Extract the (x, y) coordinate from the center of the cell holding the provided text.  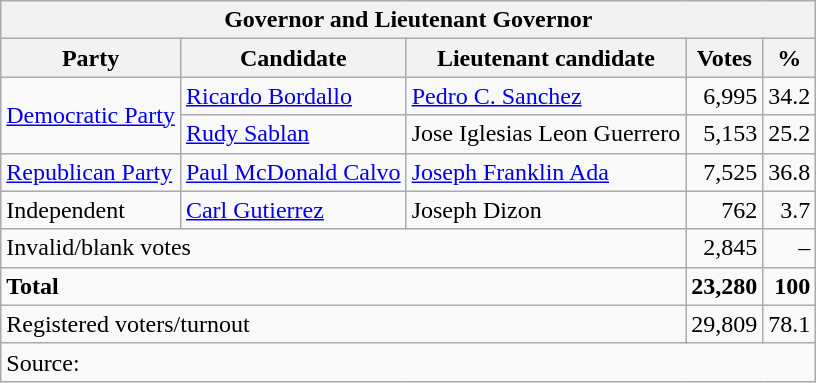
Paul McDonald Calvo (293, 172)
Votes (724, 58)
Independent (91, 210)
3.7 (790, 210)
Source: (408, 362)
36.8 (790, 172)
Democratic Party (91, 115)
100 (790, 286)
Jose Iglesias Leon Guerrero (546, 134)
Carl Gutierrez (293, 210)
34.2 (790, 96)
Candidate (293, 58)
23,280 (724, 286)
Pedro C. Sanchez (546, 96)
78.1 (790, 324)
Registered voters/turnout (344, 324)
Governor and Lieutenant Governor (408, 20)
– (790, 248)
5,153 (724, 134)
Republican Party (91, 172)
Total (344, 286)
2,845 (724, 248)
Party (91, 58)
Joseph Dizon (546, 210)
762 (724, 210)
% (790, 58)
29,809 (724, 324)
Lieutenant candidate (546, 58)
Rudy Sablan (293, 134)
Ricardo Bordallo (293, 96)
Joseph Franklin Ada (546, 172)
6,995 (724, 96)
25.2 (790, 134)
Invalid/blank votes (344, 248)
7,525 (724, 172)
